Return the (x, y) coordinate for the center point of the cell that contains the specified text.  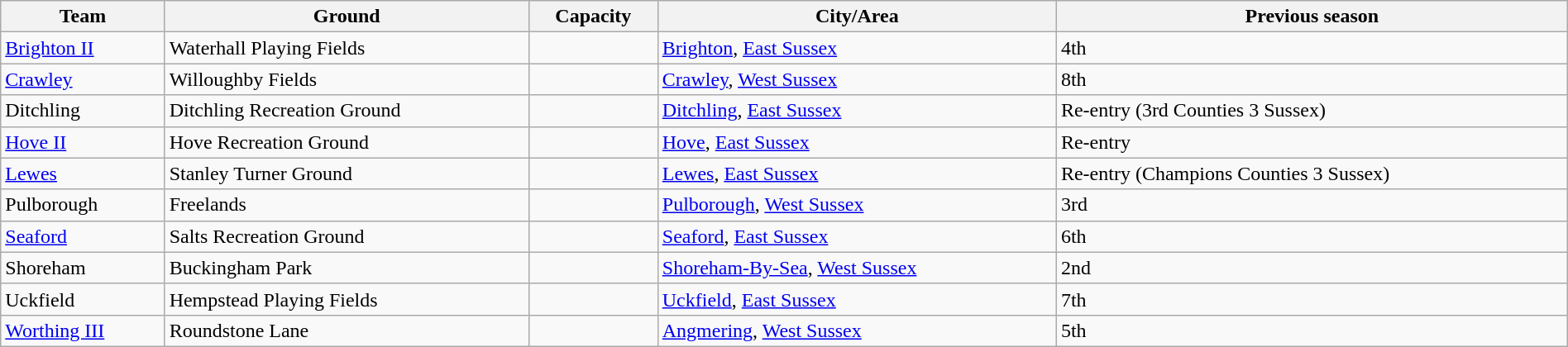
6th (1312, 236)
Ditchling Recreation Ground (347, 111)
Hove Recreation Ground (347, 142)
Stanley Turner Ground (347, 173)
Ground (347, 17)
3rd (1312, 205)
Previous season (1312, 17)
Hove II (83, 142)
Worthing III (83, 330)
Crawley (83, 79)
Re-entry (Champions Counties 3 Sussex) (1312, 173)
Freelands (347, 205)
Willoughby Fields (347, 79)
Ditchling, East Sussex (857, 111)
Salts Recreation Ground (347, 236)
Pulborough (83, 205)
Lewes, East Sussex (857, 173)
Hove, East Sussex (857, 142)
Roundstone Lane (347, 330)
Brighton, East Sussex (857, 48)
Lewes (83, 173)
Brighton II (83, 48)
Re-entry (3rd Counties 3 Sussex) (1312, 111)
5th (1312, 330)
City/Area (857, 17)
Buckingham Park (347, 268)
Team (83, 17)
Pulborough, West Sussex (857, 205)
Uckfield, East Sussex (857, 299)
Capacity (593, 17)
Angmering, West Sussex (857, 330)
Shoreham (83, 268)
4th (1312, 48)
Re-entry (1312, 142)
Crawley, West Sussex (857, 79)
Hempstead Playing Fields (347, 299)
Seaford, East Sussex (857, 236)
8th (1312, 79)
7th (1312, 299)
Seaford (83, 236)
Ditchling (83, 111)
2nd (1312, 268)
Waterhall Playing Fields (347, 48)
Uckfield (83, 299)
Shoreham-By-Sea, West Sussex (857, 268)
